Return (X, Y) of the center of cell containing provided text 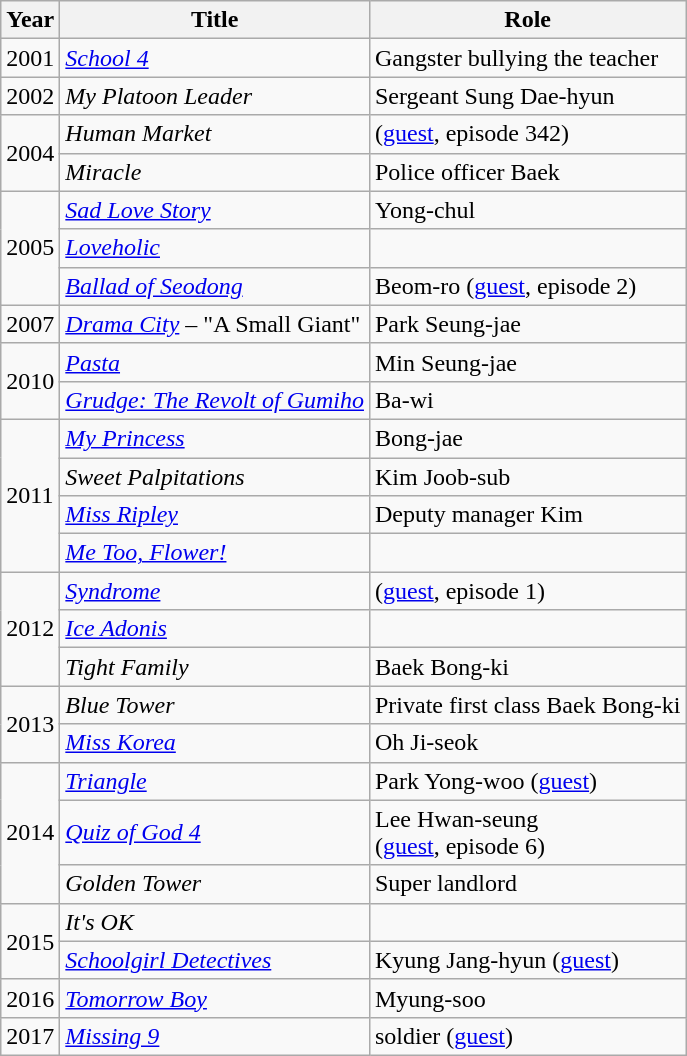
2010 (30, 381)
Missing 9 (215, 1036)
2007 (30, 324)
Tight Family (215, 667)
Ballad of Seodong (215, 286)
Sad Love Story (215, 210)
Triangle (215, 781)
2004 (30, 153)
Gangster bullying the teacher (527, 58)
Miss Korea (215, 743)
2005 (30, 248)
Park Seung-jae (527, 324)
2002 (30, 96)
Super landlord (527, 884)
Baek Bong-ki (527, 667)
Oh Ji-seok (527, 743)
Syndrome (215, 591)
Police officer Baek (527, 172)
Year (30, 20)
It's OK (215, 922)
Deputy manager Kim (527, 515)
My Platoon Leader (215, 96)
School 4 (215, 58)
2001 (30, 58)
Me Too, Flower! (215, 553)
Bong-jae (527, 438)
Blue Tower (215, 705)
Ba-wi (527, 400)
Private first class Baek Bong-ki (527, 705)
Lee Hwan-seung (guest, episode 6) (527, 832)
Drama City – "A Small Giant" (215, 324)
Pasta (215, 362)
2015 (30, 941)
Role (527, 20)
2014 (30, 832)
Sweet Palpitations (215, 477)
2016 (30, 998)
Miss Ripley (215, 515)
Kim Joob-sub (527, 477)
Yong-chul (527, 210)
Tomorrow Boy (215, 998)
2011 (30, 495)
Kyung Jang-hyun (guest) (527, 960)
Title (215, 20)
2012 (30, 629)
Loveholic (215, 248)
Sergeant Sung Dae-hyun (527, 96)
2017 (30, 1036)
Beom-ro (guest, episode 2) (527, 286)
Human Market (215, 134)
Schoolgirl Detectives (215, 960)
Myung-soo (527, 998)
2013 (30, 724)
Miracle (215, 172)
My Princess (215, 438)
(guest, episode 342) (527, 134)
Quiz of God 4 (215, 832)
Park Yong-woo (guest) (527, 781)
Golden Tower (215, 884)
Ice Adonis (215, 629)
Min Seung-jae (527, 362)
(guest, episode 1) (527, 591)
soldier (guest) (527, 1036)
Grudge: The Revolt of Gumiho (215, 400)
